Provide the [X, Y] coordinate of the cell's center where the given text is located.  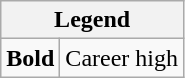
Legend [92, 20]
Bold [30, 58]
Career high [122, 58]
